Output the (X, Y) coordinate of the center of the cell containing the given text.  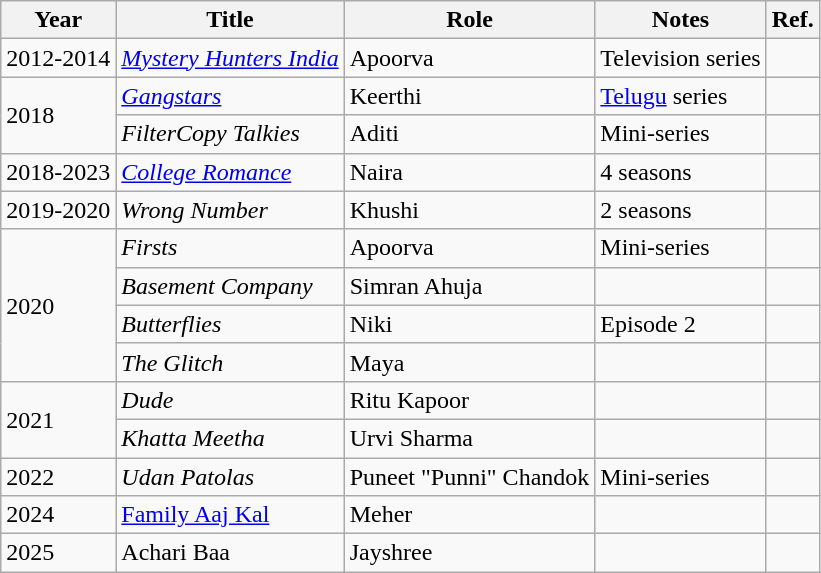
Puneet "Punni" Chandok (470, 477)
2018-2023 (58, 172)
Notes (680, 20)
4 seasons (680, 172)
Achari Baa (230, 553)
2022 (58, 477)
Naira (470, 172)
Title (230, 20)
College Romance (230, 172)
2018 (58, 115)
Simran Ahuja (470, 286)
FilterCopy Talkies (230, 134)
Television series (680, 58)
Year (58, 20)
Ritu Kapoor (470, 400)
Telugu series (680, 96)
2024 (58, 515)
Niki (470, 324)
Gangstars (230, 96)
Urvi Sharma (470, 438)
Dude (230, 400)
Role (470, 20)
Maya (470, 362)
Aditi (470, 134)
2012-2014 (58, 58)
Keerthi (470, 96)
Butterflies (230, 324)
2 seasons (680, 210)
Jayshree (470, 553)
Firsts (230, 248)
Meher (470, 515)
Wrong Number (230, 210)
2021 (58, 419)
Udan Patolas (230, 477)
2020 (58, 305)
Ref. (792, 20)
Basement Company (230, 286)
2019-2020 (58, 210)
Khushi (470, 210)
The Glitch (230, 362)
Mystery Hunters India (230, 58)
Khatta Meetha (230, 438)
2025 (58, 553)
Family Aaj Kal (230, 515)
Episode 2 (680, 324)
